Pinpoint the cell where the given text exists, returning its [X, Y] midpoint coordinate. 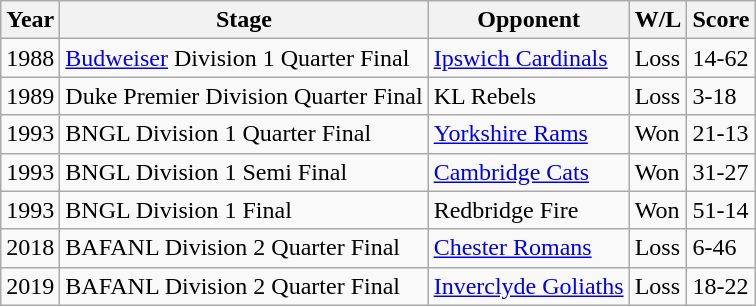
1988 [30, 58]
51-14 [721, 210]
Inverclyde Goliaths [528, 286]
6-46 [721, 248]
BNGL Division 1 Semi Final [244, 172]
Opponent [528, 20]
Ipswich Cardinals [528, 58]
Duke Premier Division Quarter Final [244, 96]
Score [721, 20]
31-27 [721, 172]
Chester Romans [528, 248]
21-13 [721, 134]
14-62 [721, 58]
BNGL Division 1 Final [244, 210]
Yorkshire Rams [528, 134]
Redbridge Fire [528, 210]
BNGL Division 1 Quarter Final [244, 134]
Budweiser Division 1 Quarter Final [244, 58]
2018 [30, 248]
3-18 [721, 96]
1989 [30, 96]
2019 [30, 286]
18-22 [721, 286]
Cambridge Cats [528, 172]
KL Rebels [528, 96]
W/L [658, 20]
Year [30, 20]
Stage [244, 20]
